Extract the (x, y) coordinate from the center of the cell holding the provided text.  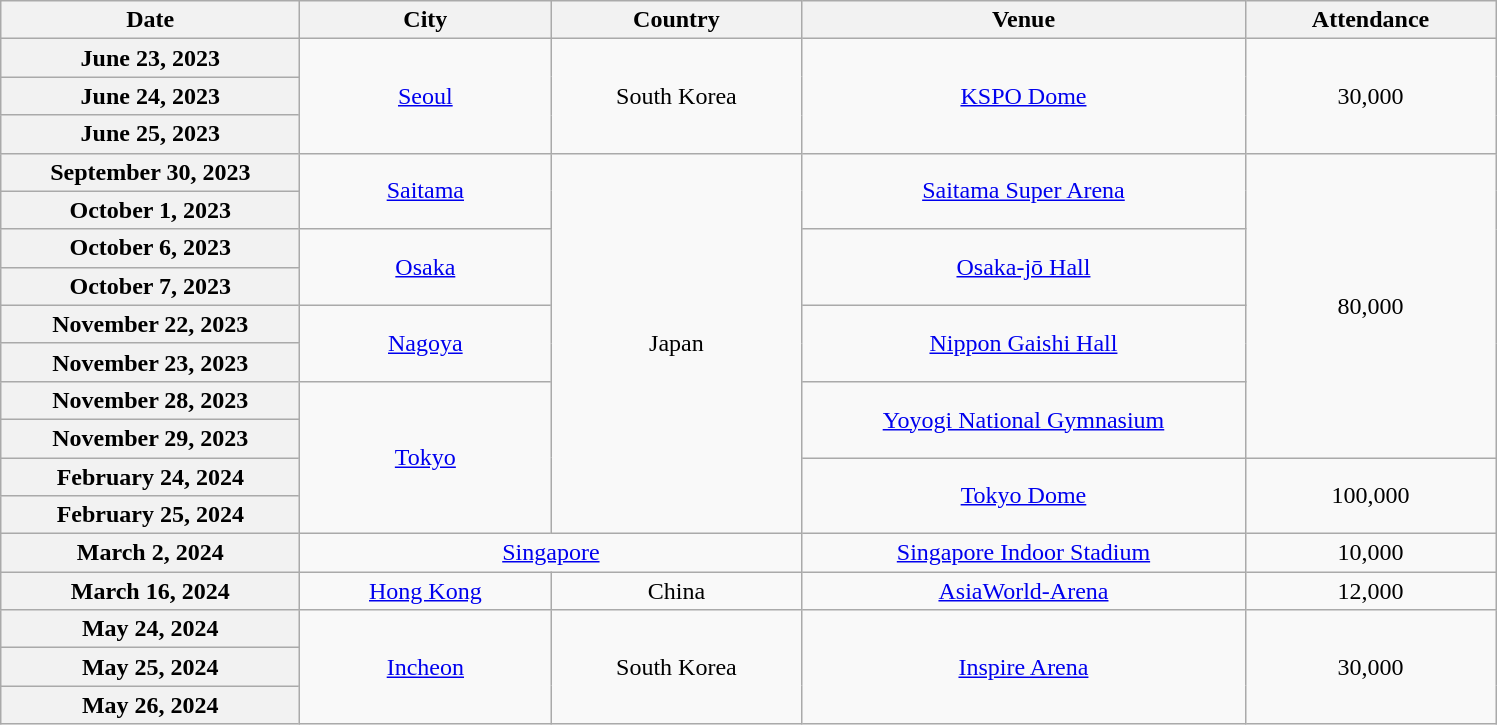
October 6, 2023 (150, 248)
12,000 (1370, 591)
Date (150, 20)
February 25, 2024 (150, 515)
June 24, 2023 (150, 96)
Seoul (426, 96)
Saitama (426, 191)
China (676, 591)
80,000 (1370, 305)
Tokyo (426, 457)
KSPO Dome (1024, 96)
Japan (676, 344)
March 16, 2024 (150, 591)
Venue (1024, 20)
Singapore (551, 553)
AsiaWorld-Arena (1024, 591)
Inspire Arena (1024, 667)
10,000 (1370, 553)
Osaka (426, 267)
May 26, 2024 (150, 705)
March 2, 2024 (150, 553)
City (426, 20)
November 28, 2023 (150, 400)
100,000 (1370, 496)
May 24, 2024 (150, 629)
Singapore Indoor Stadium (1024, 553)
November 22, 2023 (150, 324)
October 7, 2023 (150, 286)
Saitama Super Arena (1024, 191)
Hong Kong (426, 591)
Tokyo Dome (1024, 496)
November 29, 2023 (150, 438)
Incheon (426, 667)
Nagoya (426, 343)
November 23, 2023 (150, 362)
Nippon Gaishi Hall (1024, 343)
Attendance (1370, 20)
Country (676, 20)
February 24, 2024 (150, 477)
September 30, 2023 (150, 172)
May 25, 2024 (150, 667)
October 1, 2023 (150, 210)
June 23, 2023 (150, 58)
Yoyogi National Gymnasium (1024, 419)
June 25, 2023 (150, 134)
Osaka-jō Hall (1024, 267)
